From the cell containing the given text, extract its center point as (x, y) coordinate. 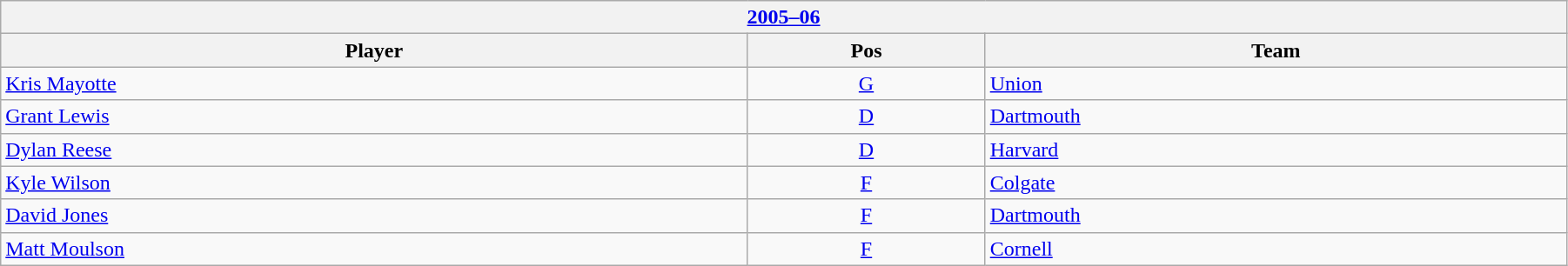
Matt Moulson (374, 249)
Player (374, 50)
Union (1276, 83)
2005–06 (784, 17)
Grant Lewis (374, 116)
G (867, 83)
Dylan Reese (374, 150)
Cornell (1276, 249)
Kris Mayotte (374, 83)
Pos (867, 50)
Harvard (1276, 150)
Team (1276, 50)
Kyle Wilson (374, 183)
Colgate (1276, 183)
David Jones (374, 216)
